Search for the cell housing the specified text and yield its [x, y] center coordinate. 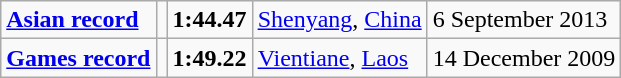
1:49.22 [210, 58]
1:44.47 [210, 20]
6 September 2013 [524, 20]
Games record [78, 58]
Asian record [78, 20]
14 December 2009 [524, 58]
Shenyang, China [340, 20]
Vientiane, Laos [340, 58]
